Return [x, y] of the center of cell containing provided text 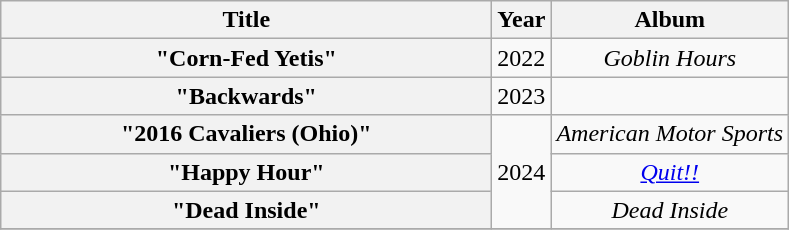
American Motor Sports [670, 134]
Title [246, 20]
2022 [522, 58]
2024 [522, 172]
"2016 Cavaliers (Ohio)" [246, 134]
Album [670, 20]
"Happy Hour" [246, 172]
Quit!! [670, 172]
2023 [522, 96]
Dead Inside [670, 210]
"Backwards" [246, 96]
"Dead Inside" [246, 210]
"Corn-Fed Yetis" [246, 58]
Goblin Hours [670, 58]
Year [522, 20]
